Return (X, Y) of the center of cell containing provided text 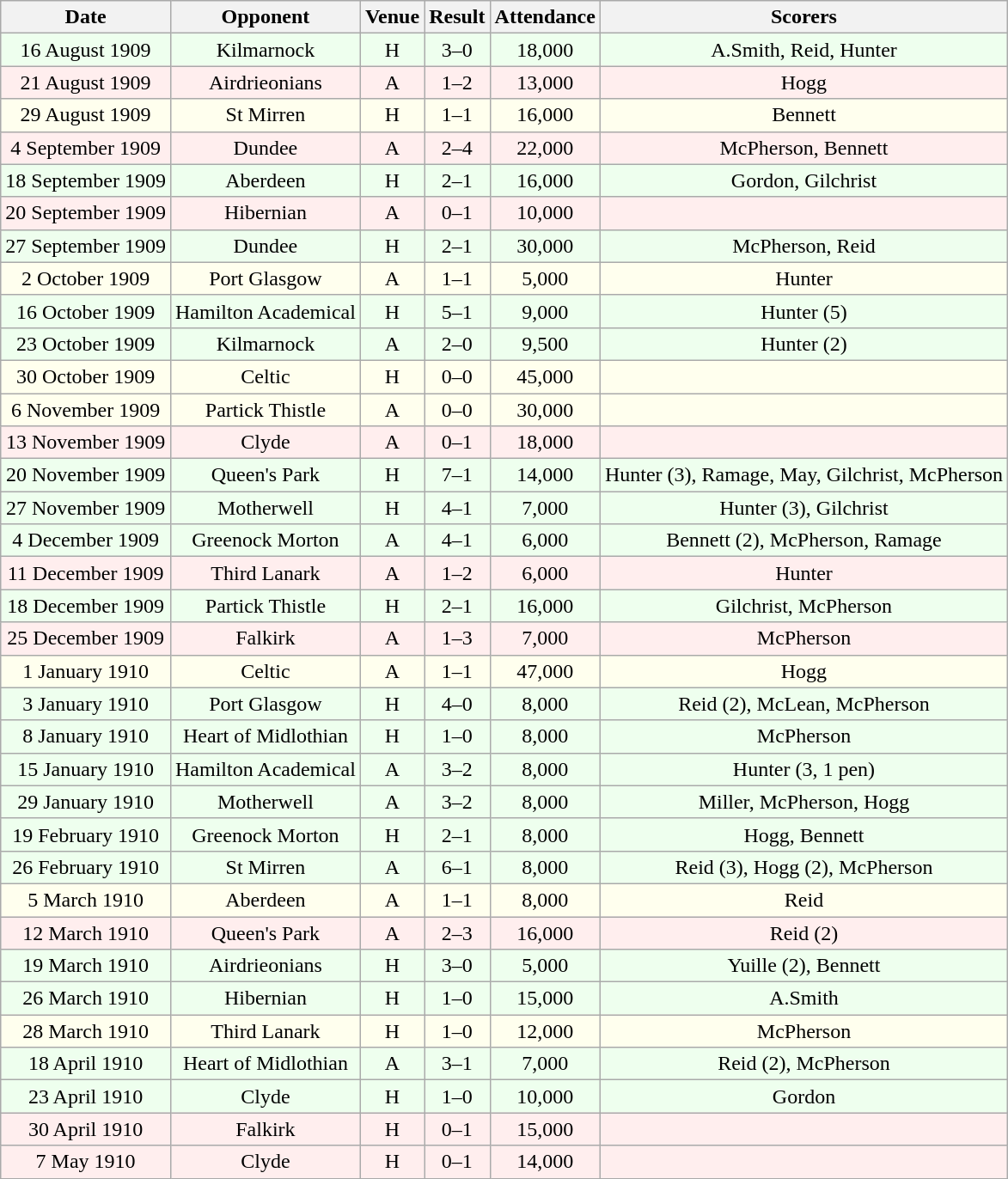
16 August 1909 (86, 50)
2–0 (457, 344)
12,000 (545, 1031)
5 March 1910 (86, 900)
4–0 (457, 704)
4 December 1909 (86, 541)
7–1 (457, 475)
11 December 1909 (86, 573)
21 August 1909 (86, 82)
12 March 1910 (86, 932)
16 October 1909 (86, 311)
4 September 1909 (86, 148)
Reid (3), Hogg (2), McPherson (803, 867)
26 February 1910 (86, 867)
30 April 1910 (86, 1129)
15 January 1910 (86, 769)
Hunter (5) (803, 311)
18 April 1910 (86, 1064)
Gordon, Gilchrist (803, 180)
3 January 1910 (86, 704)
Reid (2), McLean, McPherson (803, 704)
Miller, McPherson, Hogg (803, 802)
2–3 (457, 932)
Bennett (2), McPherson, Ramage (803, 541)
Scorers (803, 17)
Opponent (265, 17)
Attendance (545, 17)
Hunter (3, 1 pen) (803, 769)
5–1 (457, 311)
Gilchrist, McPherson (803, 606)
3–1 (457, 1064)
8 January 1910 (86, 736)
McPherson, Reid (803, 246)
23 April 1910 (86, 1097)
1–3 (457, 638)
Yuille (2), Bennett (803, 966)
19 February 1910 (86, 834)
29 January 1910 (86, 802)
Date (86, 17)
2–4 (457, 148)
13,000 (545, 82)
6 November 1909 (86, 410)
2 October 1909 (86, 278)
Reid (2), McPherson (803, 1064)
1 January 1910 (86, 671)
20 September 1909 (86, 213)
A.Smith (803, 999)
6–1 (457, 867)
McPherson, Bennett (803, 148)
20 November 1909 (86, 475)
Hunter (3), Gilchrist (803, 508)
Result (457, 17)
Reid (803, 900)
18 September 1909 (86, 180)
13 November 1909 (86, 443)
Venue (392, 17)
Bennett (803, 115)
A.Smith, Reid, Hunter (803, 50)
Gordon (803, 1097)
27 November 1909 (86, 508)
23 October 1909 (86, 344)
27 September 1909 (86, 246)
7 May 1910 (86, 1162)
18 December 1909 (86, 606)
Reid (2) (803, 932)
45,000 (545, 376)
19 March 1910 (86, 966)
Hunter (2) (803, 344)
28 March 1910 (86, 1031)
26 March 1910 (86, 999)
22,000 (545, 148)
Hunter (3), Ramage, May, Gilchrist, McPherson (803, 475)
9,000 (545, 311)
29 August 1909 (86, 115)
25 December 1909 (86, 638)
30 October 1909 (86, 376)
47,000 (545, 671)
9,500 (545, 344)
Hogg, Bennett (803, 834)
